Identify which cell holds the provided text, then report its [X, Y] central coordinate. 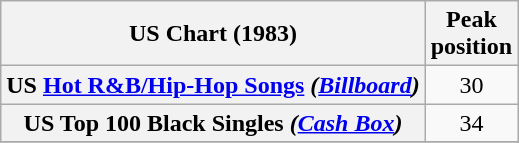
30 [471, 85]
US Hot R&B/Hip-Hop Songs (Billboard) [213, 85]
34 [471, 123]
US Top 100 Black Singles (Cash Box) [213, 123]
US Chart (1983) [213, 34]
Peakposition [471, 34]
